Output the (X, Y) coordinate of the center of the cell containing the given text.  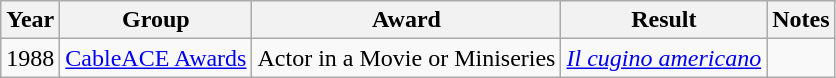
Notes (801, 20)
Actor in a Movie or Miniseries (406, 58)
Year (30, 20)
CableACE Awards (156, 58)
1988 (30, 58)
Award (406, 20)
Il cugino americano (664, 58)
Group (156, 20)
Result (664, 20)
